For the text-containing cell, return its midpoint in [X, Y] coordinate format. 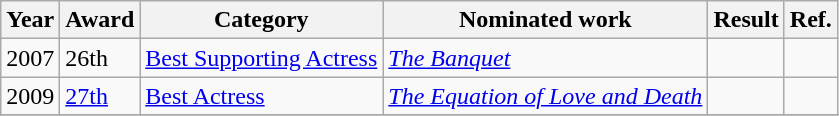
Year [30, 20]
Category [262, 20]
Nominated work [546, 20]
Best Supporting Actress [262, 58]
Ref. [810, 20]
The Banquet [546, 58]
The Equation of Love and Death [546, 96]
Result [746, 20]
2009 [30, 96]
26th [100, 58]
27th [100, 96]
2007 [30, 58]
Award [100, 20]
Best Actress [262, 96]
